From the cell containing the given text, extract its center point as (x, y) coordinate. 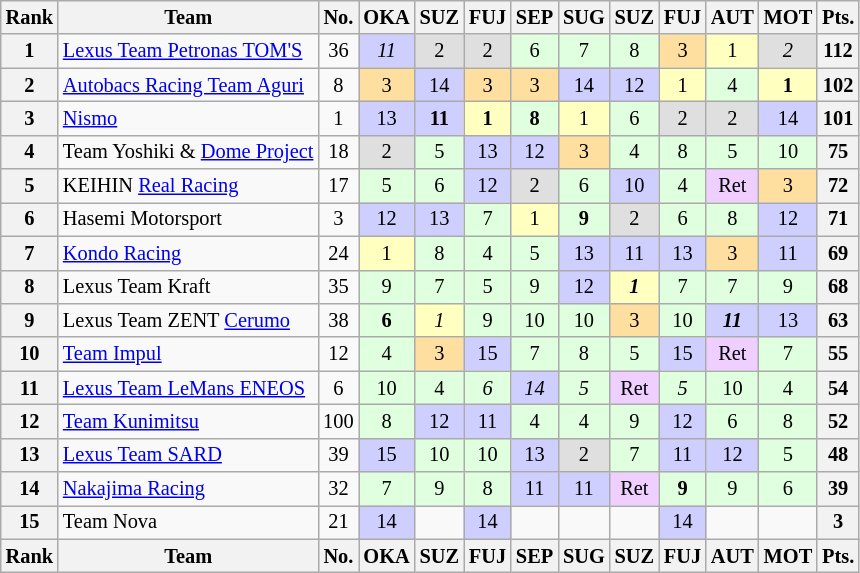
Team Nova (188, 522)
54 (838, 388)
52 (838, 421)
32 (338, 489)
69 (838, 253)
18 (338, 152)
Kondo Racing (188, 253)
Lexus Team Kraft (188, 287)
48 (838, 455)
Lexus Team Petronas TOM'S (188, 51)
Lexus Team ZENT Cerumo (188, 320)
KEIHIN Real Racing (188, 186)
Autobacs Racing Team Aguri (188, 85)
68 (838, 287)
Lexus Team SARD (188, 455)
Team Impul (188, 354)
Lexus Team LeMans ENEOS (188, 388)
35 (338, 287)
Nismo (188, 118)
71 (838, 219)
100 (338, 421)
101 (838, 118)
Hasemi Motorsport (188, 219)
112 (838, 51)
Team Yoshiki & Dome Project (188, 152)
72 (838, 186)
Team Kunimitsu (188, 421)
75 (838, 152)
36 (338, 51)
63 (838, 320)
Nakajima Racing (188, 489)
38 (338, 320)
55 (838, 354)
17 (338, 186)
102 (838, 85)
24 (338, 253)
21 (338, 522)
